From the cell containing the given text, extract its center point as (x, y) coordinate. 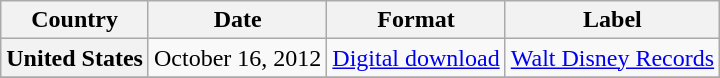
Label (612, 20)
Digital download (416, 58)
October 16, 2012 (237, 58)
United States (75, 58)
Country (75, 20)
Walt Disney Records (612, 58)
Format (416, 20)
Date (237, 20)
